Return (X, Y) of the center of cell containing provided text 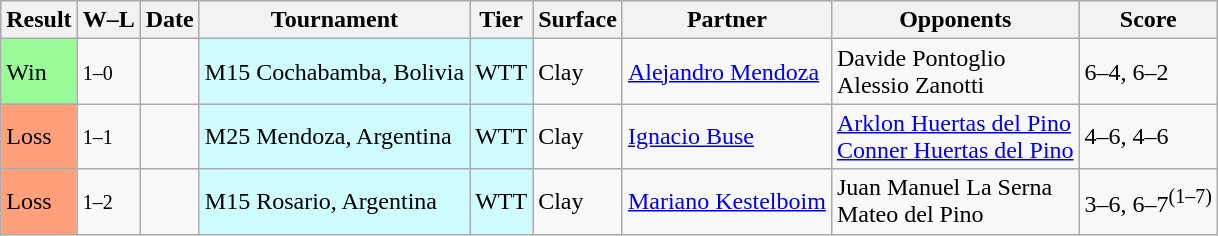
6–4, 6–2 (1148, 72)
Juan Manuel La Serna Mateo del Pino (955, 202)
Win (39, 72)
Tournament (334, 20)
Tier (502, 20)
Davide Pontoglio Alessio Zanotti (955, 72)
4–6, 4–6 (1148, 136)
3–6, 6–7(1–7) (1148, 202)
Date (170, 20)
Result (39, 20)
Score (1148, 20)
1–2 (108, 202)
Arklon Huertas del Pino Conner Huertas del Pino (955, 136)
M25 Mendoza, Argentina (334, 136)
Ignacio Buse (726, 136)
Partner (726, 20)
Opponents (955, 20)
M15 Cochabamba, Bolivia (334, 72)
Mariano Kestelboim (726, 202)
Surface (578, 20)
M15 Rosario, Argentina (334, 202)
W–L (108, 20)
1–1 (108, 136)
Alejandro Mendoza (726, 72)
1–0 (108, 72)
